Search for the cell housing the specified text and yield its (x, y) center coordinate. 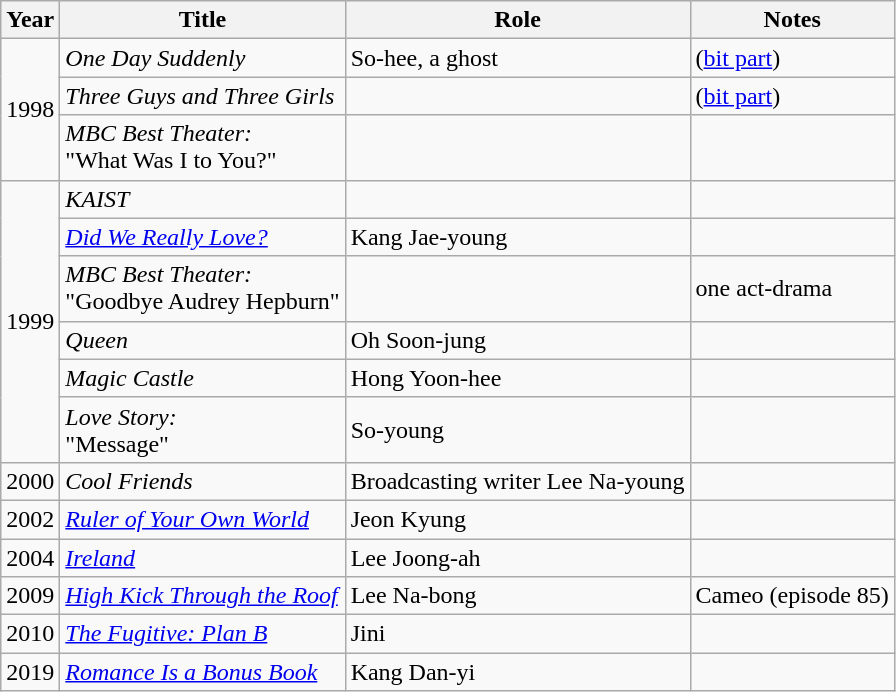
1998 (30, 110)
1999 (30, 321)
Year (30, 20)
Title (202, 20)
2009 (30, 596)
One Day Suddenly (202, 58)
2019 (30, 672)
2000 (30, 481)
Notes (792, 20)
Love Story:"Message" (202, 430)
Ruler of Your Own World (202, 519)
Lee Na-bong (518, 596)
Three Guys and Three Girls (202, 96)
Jeon Kyung (518, 519)
Broadcasting writer Lee Na-young (518, 481)
Hong Yoon-hee (518, 378)
Cameo (episode 85) (792, 596)
Oh Soon-jung (518, 340)
Queen (202, 340)
Did We Really Love? (202, 237)
Ireland (202, 557)
MBC Best Theater:"What Was I to You?" (202, 148)
Kang Jae-young (518, 237)
MBC Best Theater:"Goodbye Audrey Hepburn" (202, 288)
Lee Joong-ah (518, 557)
Kang Dan-yi (518, 672)
Romance Is a Bonus Book (202, 672)
The Fugitive: Plan B (202, 634)
2002 (30, 519)
2010 (30, 634)
Magic Castle (202, 378)
So-young (518, 430)
So-hee, a ghost (518, 58)
one act-drama (792, 288)
Cool Friends (202, 481)
Role (518, 20)
High Kick Through the Roof (202, 596)
Jini (518, 634)
KAIST (202, 199)
2004 (30, 557)
